From the cell containing the given text, extract its center point as (x, y) coordinate. 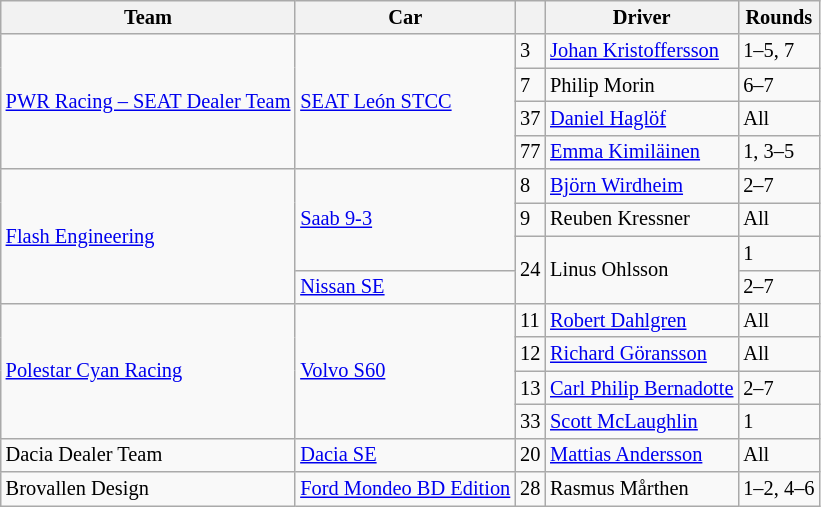
Robert Dahlgren (642, 320)
Scott McLaughlin (642, 421)
20 (530, 455)
33 (530, 421)
3 (530, 51)
PWR Racing – SEAT Dealer Team (148, 102)
SEAT León STCC (405, 102)
Dacia Dealer Team (148, 455)
Emma Kimiläinen (642, 152)
6–7 (778, 85)
1, 3–5 (778, 152)
Volvo S60 (405, 370)
Linus Ohlsson (642, 270)
Dacia SE (405, 455)
28 (530, 489)
Reuben Kressner (642, 219)
Richard Göransson (642, 354)
1–5, 7 (778, 51)
13 (530, 388)
Team (148, 17)
Car (405, 17)
Daniel Haglöf (642, 118)
7 (530, 85)
Polestar Cyan Racing (148, 370)
Mattias Andersson (642, 455)
1–2, 4–6 (778, 489)
Rasmus Mårthen (642, 489)
Brovallen Design (148, 489)
12 (530, 354)
Nissan SE (405, 287)
24 (530, 270)
Philip Morin (642, 85)
8 (530, 186)
37 (530, 118)
Johan Kristoffersson (642, 51)
Flash Engineering (148, 236)
9 (530, 219)
77 (530, 152)
Driver (642, 17)
Ford Mondeo BD Edition (405, 489)
11 (530, 320)
Saab 9-3 (405, 220)
Björn Wirdheim (642, 186)
Rounds (778, 17)
Carl Philip Bernadotte (642, 388)
